For the text-containing cell, return its midpoint in (x, y) coordinate format. 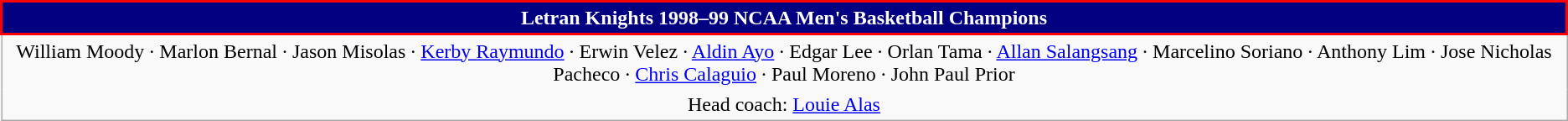
Letran Knights 1998–99 NCAA Men's Basketball Champions (784, 18)
Head coach: Louie Alas (784, 104)
